From the cell containing the given text, extract its center point as [X, Y] coordinate. 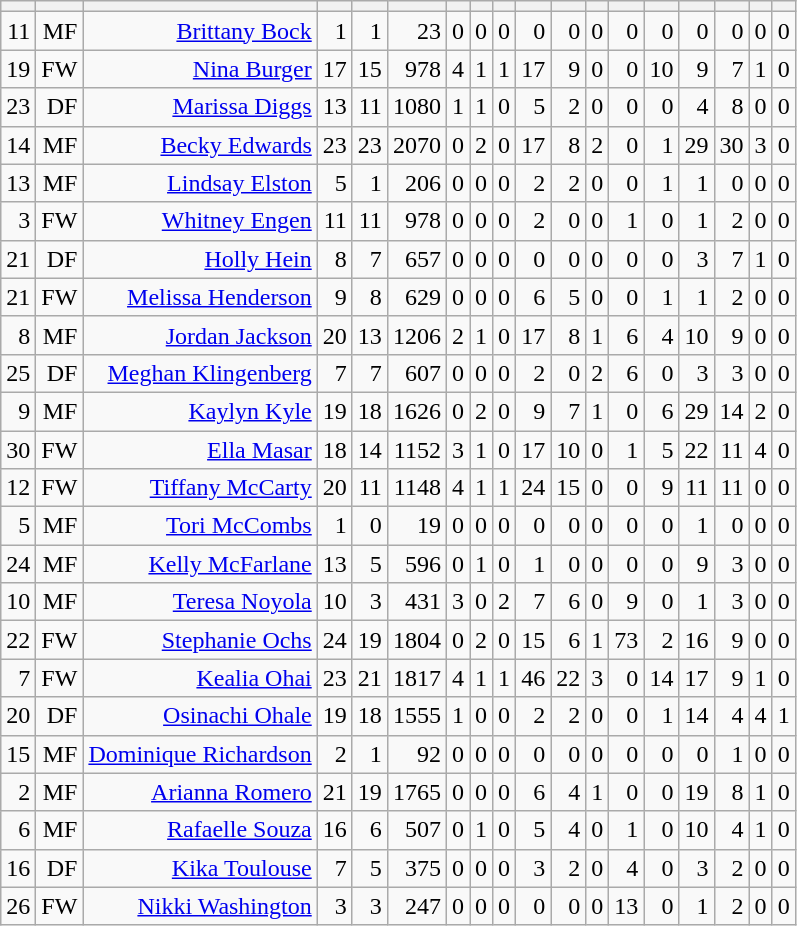
1148 [416, 488]
Lindsay Elston [200, 183]
431 [416, 602]
1626 [416, 411]
Teresa Noyola [200, 602]
Ella Masar [200, 449]
Melissa Henderson [200, 297]
Rafaelle Souza [200, 830]
Arianna Romero [200, 792]
Osinachi Ohale [200, 716]
247 [416, 906]
629 [416, 297]
46 [534, 678]
Brittany Bock [200, 31]
92 [416, 754]
26 [18, 906]
Stephanie Ochs [200, 640]
596 [416, 564]
507 [416, 830]
Becky Edwards [200, 145]
1152 [416, 449]
25 [18, 373]
Tiffany McCarty [200, 488]
Nina Burger [200, 69]
1804 [416, 640]
Nikki Washington [200, 906]
Kaylyn Kyle [200, 411]
Meghan Klingenberg [200, 373]
206 [416, 183]
1765 [416, 792]
657 [416, 259]
1817 [416, 678]
Holly Hein [200, 259]
Kika Toulouse [200, 868]
Tori McCombs [200, 526]
607 [416, 373]
Dominique Richardson [200, 754]
1555 [416, 716]
2070 [416, 145]
Marissa Diggs [200, 107]
375 [416, 868]
Jordan Jackson [200, 335]
Whitney Engen [200, 221]
Kealia Ohai [200, 678]
Kelly McFarlane [200, 564]
12 [18, 488]
1206 [416, 335]
73 [626, 640]
1080 [416, 107]
